Extract the [X, Y] coordinate from the center of the cell holding the provided text.  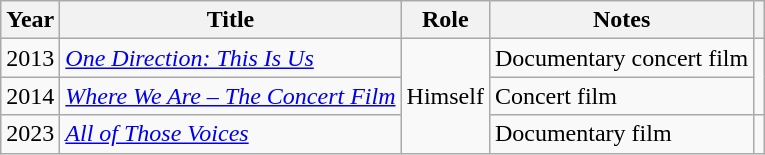
2023 [30, 134]
Role [445, 20]
Documentary film [621, 134]
Title [230, 20]
Year [30, 20]
Notes [621, 20]
Documentary concert film [621, 58]
2013 [30, 58]
Concert film [621, 96]
Himself [445, 96]
One Direction: This Is Us [230, 58]
2014 [30, 96]
Where We Are – The Concert Film [230, 96]
All of Those Voices [230, 134]
